Detect which cell encompasses the target text, then output its [X, Y] center coordinate. 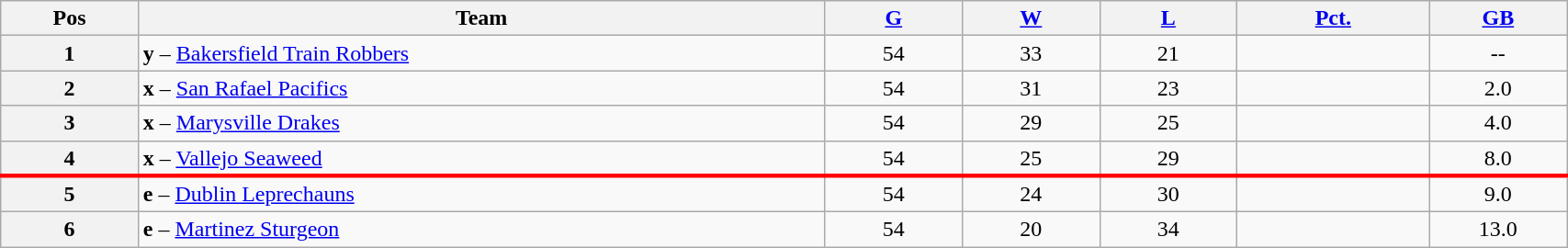
24 [1032, 194]
31 [1032, 88]
L [1168, 18]
20 [1032, 230]
W [1032, 18]
21 [1168, 53]
G [894, 18]
5 [70, 194]
x – Marysville Drakes [481, 123]
6 [70, 230]
x – Vallejo Seaweed [481, 158]
8.0 [1498, 158]
4 [70, 158]
13.0 [1498, 230]
GB [1498, 18]
Pct. [1334, 18]
y – Bakersfield Train Robbers [481, 53]
33 [1032, 53]
x – San Rafael Pacifics [481, 88]
Pos [70, 18]
34 [1168, 230]
-- [1498, 53]
2.0 [1498, 88]
9.0 [1498, 194]
e – Dublin Leprechauns [481, 194]
4.0 [1498, 123]
1 [70, 53]
2 [70, 88]
e – Martinez Sturgeon [481, 230]
23 [1168, 88]
30 [1168, 194]
Team [481, 18]
3 [70, 123]
